Capture the cell that displays the provided text and extract its [X, Y] central coordinate. 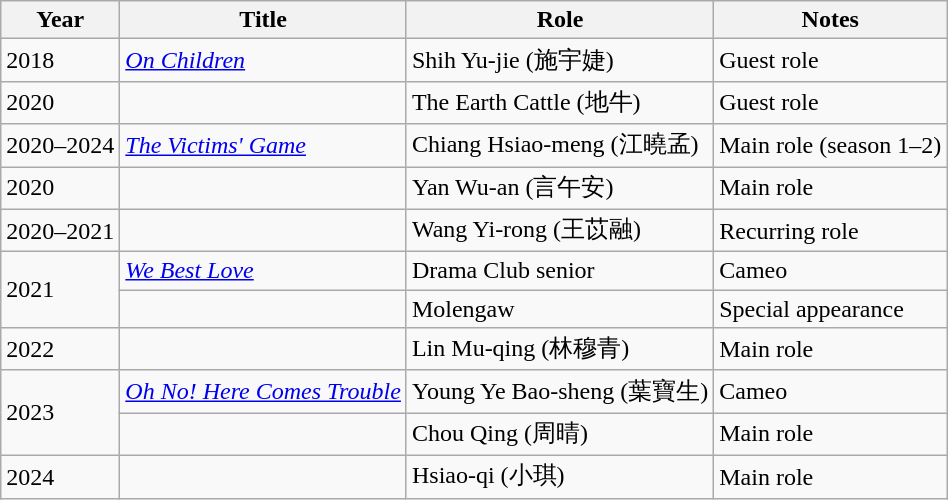
Wang Yi-rong (王苡融) [560, 230]
Role [560, 20]
Recurring role [830, 230]
2020–2024 [60, 146]
The Victims' Game [264, 146]
Molengaw [560, 309]
2018 [60, 60]
Oh No! Here Comes Trouble [264, 392]
Yan Wu-an (言午安) [560, 188]
We Best Love [264, 271]
The Earth Cattle (地牛) [560, 102]
Hsiao-qi (小琪) [560, 476]
On Children [264, 60]
Main role (season 1–2) [830, 146]
Chou Qing (周晴) [560, 434]
2020–2021 [60, 230]
2022 [60, 350]
Lin Mu-qing (林穆青) [560, 350]
Young Ye Bao-sheng (葉寶生) [560, 392]
Title [264, 20]
2024 [60, 476]
Year [60, 20]
Drama Club senior [560, 271]
2023 [60, 412]
Notes [830, 20]
Chiang Hsiao-meng (江曉孟) [560, 146]
Shih Yu-jie (施宇婕) [560, 60]
Special appearance [830, 309]
2021 [60, 290]
